Identify which cell holds the provided text, then report its (X, Y) central coordinate. 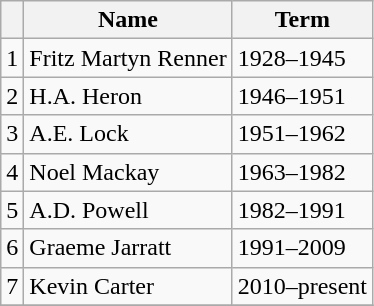
A.D. Powell (128, 210)
A.E. Lock (128, 134)
Fritz Martyn Renner (128, 58)
1 (12, 58)
4 (12, 172)
1991–2009 (302, 248)
1946–1951 (302, 96)
2010–present (302, 286)
1982–1991 (302, 210)
Noel Mackay (128, 172)
2 (12, 96)
5 (12, 210)
1951–1962 (302, 134)
Term (302, 20)
H.A. Heron (128, 96)
3 (12, 134)
1928–1945 (302, 58)
6 (12, 248)
Name (128, 20)
Kevin Carter (128, 286)
Graeme Jarratt (128, 248)
7 (12, 286)
1963–1982 (302, 172)
